Capture the cell that displays the provided text and extract its (x, y) central coordinate. 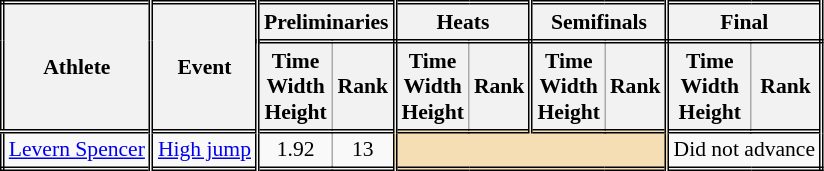
High jump (204, 150)
Levern Spencer (76, 150)
Athlete (76, 67)
Final (744, 22)
Preliminaries (326, 22)
Did not advance (744, 150)
Heats (463, 22)
13 (364, 150)
1.92 (296, 150)
Semifinals (599, 22)
Event (204, 67)
